Extract the (X, Y) coordinate from the center of the cell holding the provided text.  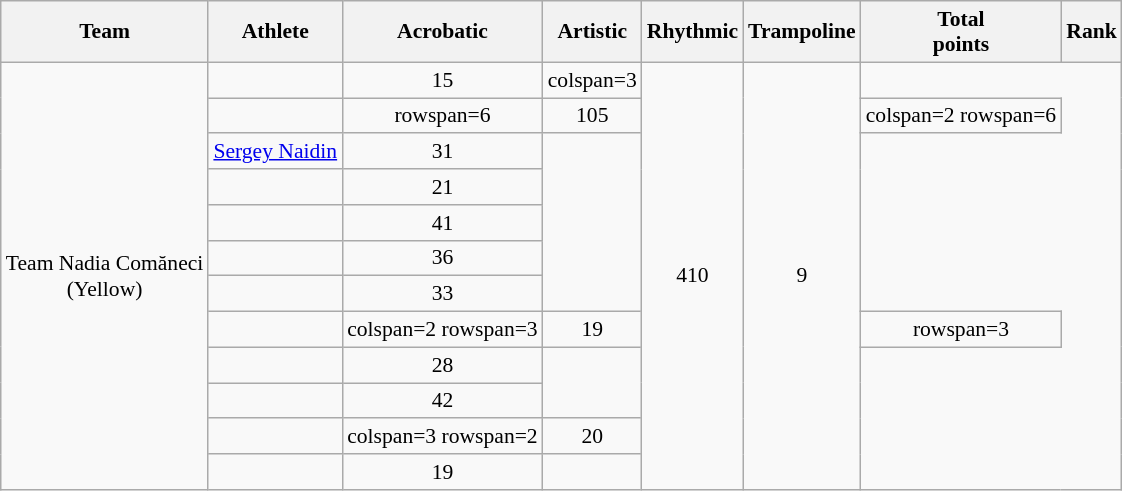
Sergey Naidin (275, 152)
33 (442, 294)
105 (592, 116)
15 (442, 80)
Trampoline (802, 32)
rowspan=6 (442, 116)
36 (442, 258)
Rhythmic (692, 32)
20 (592, 437)
31 (442, 152)
42 (442, 401)
28 (442, 365)
21 (442, 187)
Rank (1092, 32)
41 (442, 223)
Athlete (275, 32)
Acrobatic (442, 32)
colspan=3 (592, 80)
Totalpoints (962, 32)
Team (105, 32)
410 (692, 276)
colspan=2 rowspan=3 (442, 330)
colspan=3 rowspan=2 (442, 437)
rowspan=3 (962, 330)
Artistic (592, 32)
Team Nadia Comăneci(Yellow) (105, 276)
9 (802, 276)
colspan=2 rowspan=6 (962, 116)
